Extract the (x, y) coordinate from the center of the cell holding the provided text.  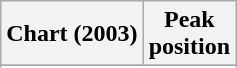
Peakposition (189, 34)
Chart (2003) (72, 34)
